Extract the [X, Y] coordinate from the center of the cell holding the provided text.  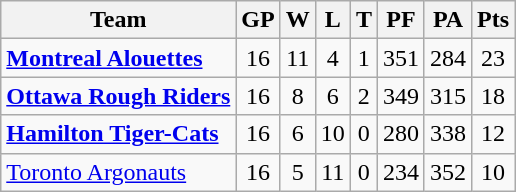
Toronto Argonauts [118, 172]
8 [298, 96]
PA [448, 20]
4 [332, 58]
Team [118, 20]
2 [364, 96]
352 [448, 172]
23 [494, 58]
349 [400, 96]
Hamilton Tiger-Cats [118, 134]
234 [400, 172]
18 [494, 96]
12 [494, 134]
280 [400, 134]
338 [448, 134]
PF [400, 20]
315 [448, 96]
GP [258, 20]
Pts [494, 20]
Ottawa Rough Riders [118, 96]
284 [448, 58]
1 [364, 58]
W [298, 20]
351 [400, 58]
T [364, 20]
Montreal Alouettes [118, 58]
5 [298, 172]
L [332, 20]
